Identify which cell holds the provided text, then report its [X, Y] central coordinate. 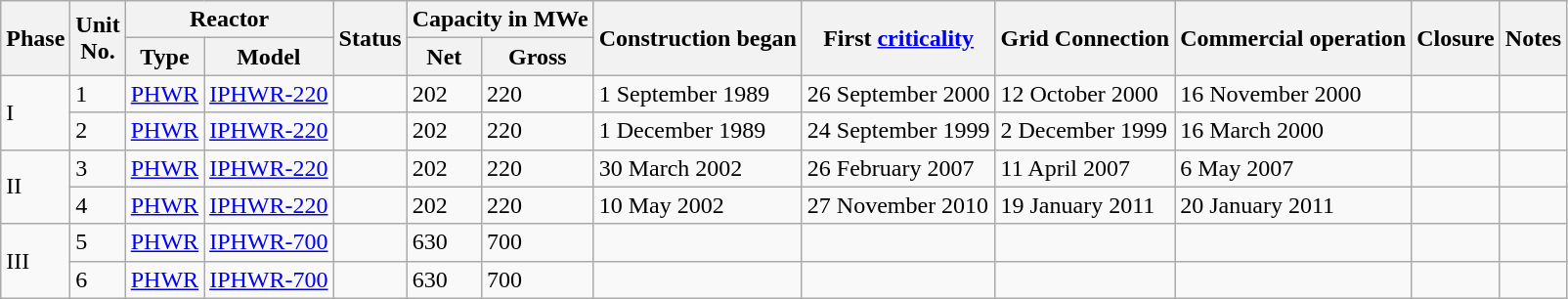
24 September 1999 [898, 131]
Notes [1533, 38]
30 March 2002 [698, 168]
20 January 2011 [1293, 205]
27 November 2010 [898, 205]
Status [370, 38]
Reactor [229, 20]
Type [164, 57]
1 September 1989 [698, 94]
16 March 2000 [1293, 131]
Construction began [698, 38]
6 May 2007 [1293, 168]
Closure [1457, 38]
II [35, 187]
Gross [538, 57]
III [35, 261]
26 February 2007 [898, 168]
UnitNo. [98, 38]
Model [269, 57]
First criticality [898, 38]
Net [444, 57]
1 [98, 94]
12 October 2000 [1085, 94]
1 December 1989 [698, 131]
2 December 1999 [1085, 131]
I [35, 112]
16 November 2000 [1293, 94]
5 [98, 242]
2 [98, 131]
26 September 2000 [898, 94]
Grid Connection [1085, 38]
19 January 2011 [1085, 205]
Phase [35, 38]
6 [98, 279]
Capacity in MWe [501, 20]
10 May 2002 [698, 205]
Commercial operation [1293, 38]
4 [98, 205]
3 [98, 168]
11 April 2007 [1085, 168]
